Capture the cell that displays the provided text and extract its [x, y] central coordinate. 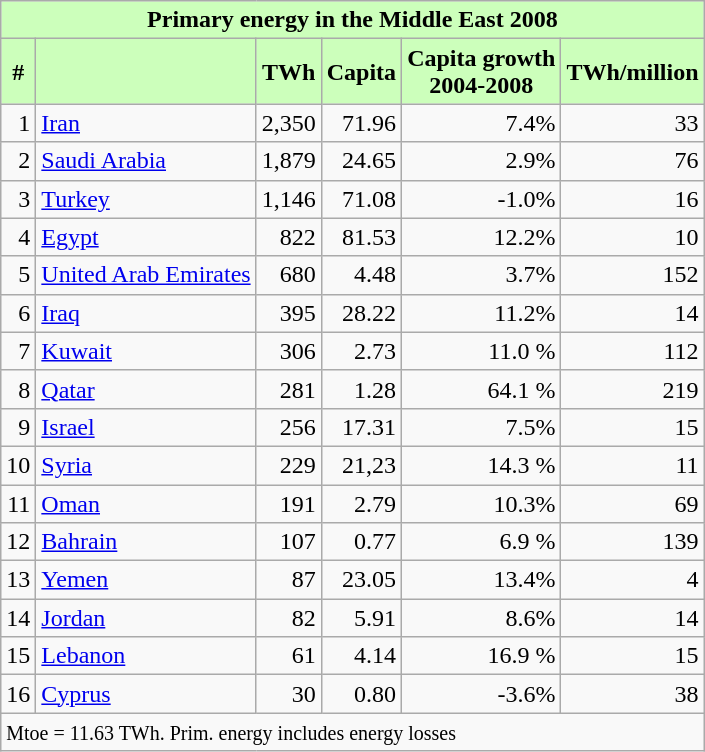
139 [632, 542]
2.73 [361, 351]
38 [632, 694]
Lebanon [146, 656]
-1.0% [482, 199]
12 [18, 542]
Bahrain [146, 542]
Saudi Arabia [146, 161]
TWh/million [632, 72]
1,879 [288, 161]
Jordan [146, 618]
2 [18, 161]
Capita [361, 72]
87 [288, 580]
Egypt [146, 237]
7.4% [482, 123]
1,146 [288, 199]
11.0 % [482, 351]
191 [288, 503]
24.65 [361, 161]
7 [18, 351]
256 [288, 427]
Yemen [146, 580]
112 [632, 351]
Oman [146, 503]
152 [632, 275]
2,350 [288, 123]
5 [18, 275]
TWh [288, 72]
219 [632, 389]
76 [632, 161]
12.2% [482, 237]
69 [632, 503]
30 [288, 694]
Israel [146, 427]
17.31 [361, 427]
71.08 [361, 199]
7.5% [482, 427]
3.7% [482, 275]
Iran [146, 123]
Turkey [146, 199]
Cyprus [146, 694]
3 [18, 199]
11.2% [482, 313]
229 [288, 465]
82 [288, 618]
64.1 % [482, 389]
6 [18, 313]
0.80 [361, 694]
Kuwait [146, 351]
8 [18, 389]
Iraq [146, 313]
Qatar [146, 389]
9 [18, 427]
107 [288, 542]
81.53 [361, 237]
4.48 [361, 275]
Capita growth 2004-2008 [482, 72]
28.22 [361, 313]
23.05 [361, 580]
Syria [146, 465]
822 [288, 237]
0.77 [361, 542]
6.9 % [482, 542]
-3.6% [482, 694]
Primary energy in the Middle East 2008 [352, 20]
# [18, 72]
United Arab Emirates [146, 275]
8.6% [482, 618]
13 [18, 580]
1 [18, 123]
2.79 [361, 503]
14.3 % [482, 465]
1.28 [361, 389]
13.4% [482, 580]
71.96 [361, 123]
10.3% [482, 503]
21,23 [361, 465]
281 [288, 389]
Mtoe = 11.63 TWh. Prim. energy includes energy losses [352, 732]
61 [288, 656]
4.14 [361, 656]
5.91 [361, 618]
33 [632, 123]
395 [288, 313]
16.9 % [482, 656]
306 [288, 351]
2.9% [482, 161]
680 [288, 275]
